From the cell containing the given text, extract its center point as [X, Y] coordinate. 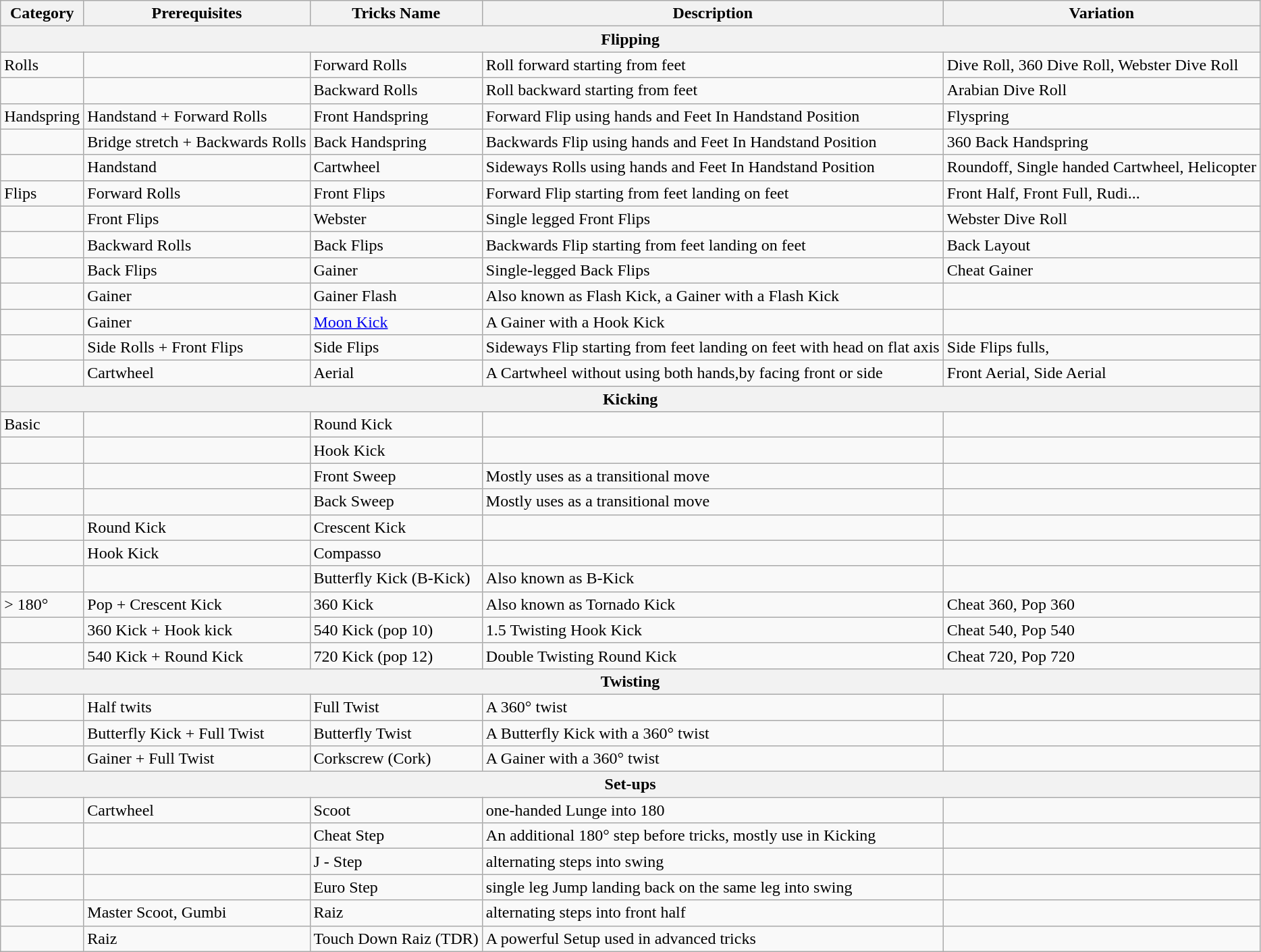
Prerequisites [197, 14]
Cheat Step [396, 836]
Cheat Gainer [1102, 270]
360 Kick [396, 604]
540 Kick (pop 10) [396, 630]
Compasso [396, 553]
A 360° twist [713, 707]
Back Layout [1102, 244]
Variation [1102, 14]
Roll backward starting from feet [713, 90]
360 Back Handspring [1102, 142]
Handstand [197, 167]
Master Scoot, Gumbi [197, 913]
Moon Kick [396, 322]
Kicking [630, 399]
Also known as Flash Kick, a Gainer with a Flash Kick [713, 296]
Description [713, 14]
> 180° [42, 604]
A Cartwheel without using both hands,by facing front or side [713, 373]
Backwards Flip starting from feet landing on feet [713, 244]
Butterfly Kick (B-Kick) [396, 579]
Flips [42, 193]
Front Half, Front Full, Rudi... [1102, 193]
Aerial [396, 373]
Also known as B-Kick [713, 579]
1.5 Twisting Hook Kick [713, 630]
Cheat 360, Pop 360 [1102, 604]
Front Handspring [396, 116]
Pop + Crescent Kick [197, 604]
A Gainer with a Hook Kick [713, 322]
Roll forward starting from feet [713, 65]
Corkscrew (Cork) [396, 759]
Sideways Flip starting from feet landing on feet with head on flat axis [713, 348]
Touch Down Raiz (TDR) [396, 938]
single leg Jump landing back on the same leg into swing [713, 887]
Crescent Kick [396, 527]
Single legged Front Flips [713, 219]
Webster [396, 219]
Forward Flip starting from feet landing on feet [713, 193]
Roundoff, Single handed Cartwheel, Helicopter [1102, 167]
Twisting [630, 681]
Scoot [396, 810]
Back Handspring [396, 142]
Flipping [630, 39]
Butterfly Kick + Full Twist [197, 733]
Webster Dive Roll [1102, 219]
Butterfly Twist [396, 733]
Front Sweep [396, 476]
Rolls [42, 65]
Side Flips fulls, [1102, 348]
A powerful Setup used in advanced tricks [713, 938]
720 Kick (pop 12) [396, 656]
Category [42, 14]
Flyspring [1102, 116]
Set-ups [630, 785]
Full Twist [396, 707]
A Butterfly Kick with a 360° twist [713, 733]
Backwards Flip using hands and Feet In Handstand Position [713, 142]
Handspring [42, 116]
Back Sweep [396, 502]
Arabian Dive Roll [1102, 90]
alternating steps into front half [713, 913]
Basic [42, 425]
Sideways Rolls using hands and Feet In Handstand Position [713, 167]
Half twits [197, 707]
Handstand + Forward Rolls [197, 116]
Also known as Tornado Kick [713, 604]
J - Step [396, 862]
Side Flips [396, 348]
Euro Step [396, 887]
one-handed Lunge into 180 [713, 810]
Double Twisting Round Kick [713, 656]
Gainer + Full Twist [197, 759]
Tricks Name [396, 14]
360 Kick + Hook kick [197, 630]
Side Rolls + Front Flips [197, 348]
Single-legged Back Flips [713, 270]
alternating steps into swing [713, 862]
Dive Roll, 360 Dive Roll, Webster Dive Roll [1102, 65]
540 Kick + Round Kick [197, 656]
Gainer Flash [396, 296]
Forward Flip using hands and Feet In Handstand Position [713, 116]
Bridge stretch + Backwards Rolls [197, 142]
Cheat 540, Pop 540 [1102, 630]
Cheat 720, Pop 720 [1102, 656]
An additional 180° step before tricks, mostly use in Kicking [713, 836]
Front Aerial, Side Aerial [1102, 373]
A Gainer with a 360° twist [713, 759]
